Return [x, y] of the center of cell containing provided text 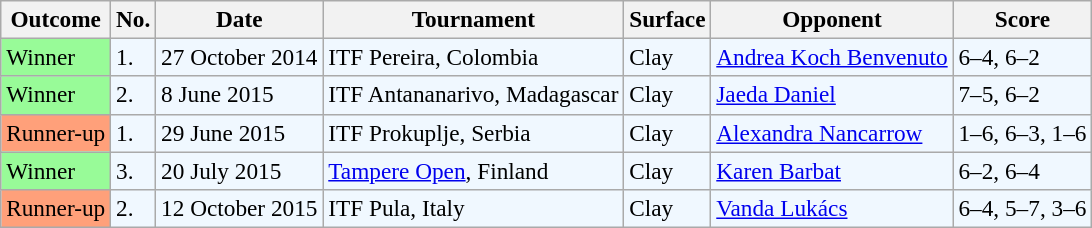
Surface [668, 19]
6–4, 5–7, 3–6 [1022, 208]
ITF Pereira, Colombia [474, 57]
ITF Pula, Italy [474, 208]
Outcome [56, 19]
Date [240, 19]
29 June 2015 [240, 133]
1–6, 6–3, 1–6 [1022, 133]
Jaeda Daniel [832, 95]
Tournament [474, 19]
Opponent [832, 19]
Alexandra Nancarrow [832, 133]
7–5, 6–2 [1022, 95]
3. [134, 170]
Karen Barbat [832, 170]
Tampere Open, Finland [474, 170]
Andrea Koch Benvenuto [832, 57]
12 October 2015 [240, 208]
6–4, 6–2 [1022, 57]
8 June 2015 [240, 95]
20 July 2015 [240, 170]
27 October 2014 [240, 57]
ITF Antananarivo, Madagascar [474, 95]
Score [1022, 19]
Vanda Lukács [832, 208]
6–2, 6–4 [1022, 170]
No. [134, 19]
ITF Prokuplje, Serbia [474, 133]
